Identify which cell holds the provided text, then report its [X, Y] central coordinate. 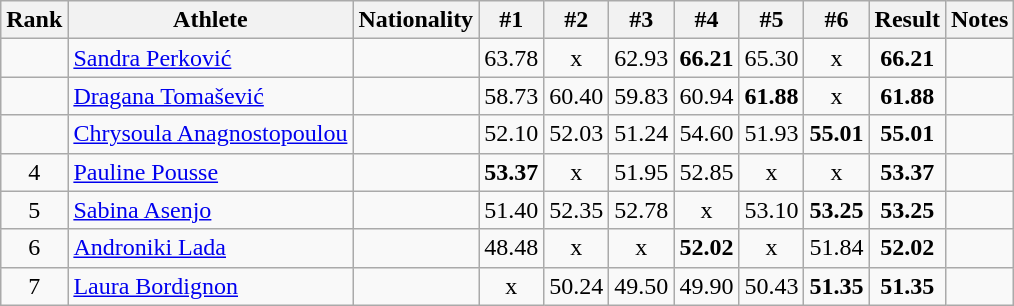
48.48 [512, 248]
#3 [642, 20]
50.24 [576, 286]
51.84 [836, 248]
5 [34, 210]
7 [34, 286]
51.40 [512, 210]
Pauline Pousse [210, 172]
Sabina Asenjo [210, 210]
Rank [34, 20]
51.93 [772, 134]
#1 [512, 20]
#4 [706, 20]
Athlete [210, 20]
52.10 [512, 134]
58.73 [512, 96]
49.90 [706, 286]
4 [34, 172]
54.60 [706, 134]
Dragana Tomašević [210, 96]
Sandra Perković [210, 58]
59.83 [642, 96]
Notes [979, 20]
#2 [576, 20]
52.03 [576, 134]
#5 [772, 20]
60.40 [576, 96]
52.85 [706, 172]
Result [907, 20]
60.94 [706, 96]
51.24 [642, 134]
51.95 [642, 172]
50.43 [772, 286]
6 [34, 248]
62.93 [642, 58]
52.35 [576, 210]
52.78 [642, 210]
Laura Bordignon [210, 286]
#6 [836, 20]
Chrysoula Anagnostopoulou [210, 134]
63.78 [512, 58]
49.50 [642, 286]
65.30 [772, 58]
Nationality [416, 20]
Androniki Lada [210, 248]
53.10 [772, 210]
